Identify which cell holds the provided text, then report its (X, Y) central coordinate. 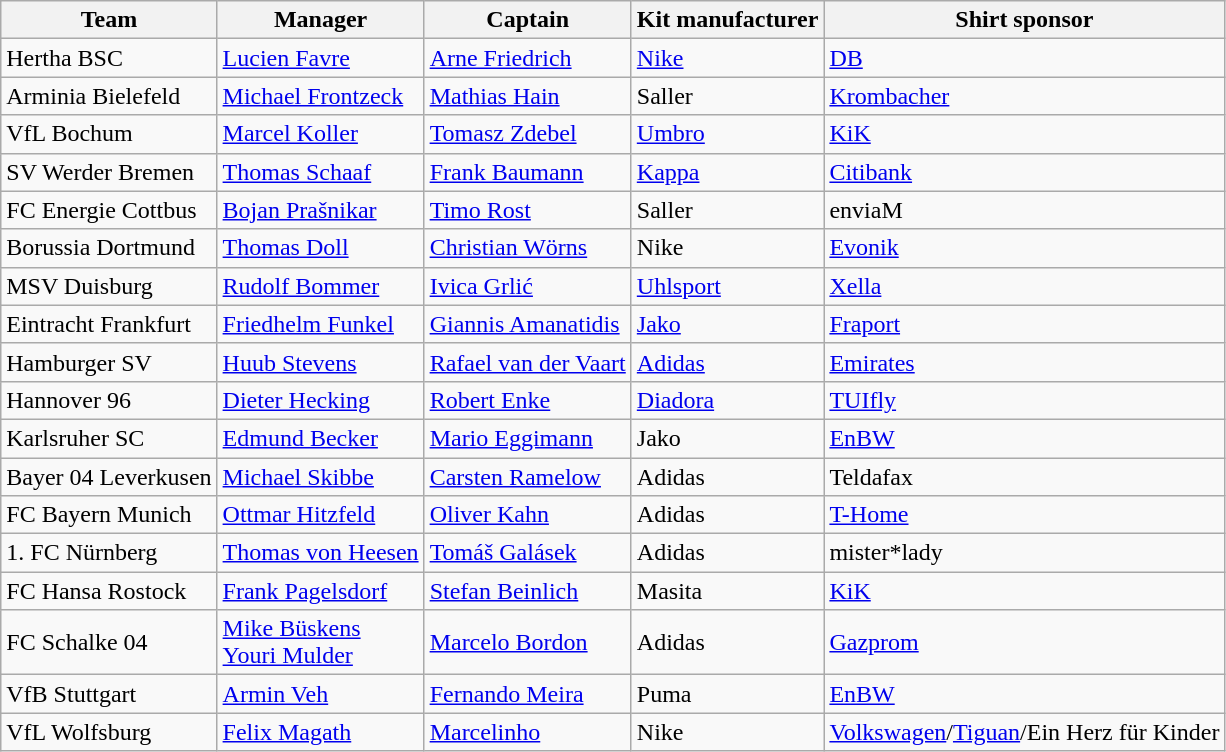
Mario Eggimann (528, 438)
Rafael van der Vaart (528, 362)
Eintracht Frankfurt (109, 324)
Team (109, 20)
Michael Frontzeck (320, 96)
Friedhelm Funkel (320, 324)
Marcelinho (528, 732)
Huub Stevens (320, 362)
Teldafax (1024, 477)
Kappa (728, 172)
Robert Enke (528, 400)
Shirt sponsor (1024, 20)
Timo Rost (528, 210)
Kit manufacturer (728, 20)
Volkswagen/Tiguan/Ein Herz für Kinder (1024, 732)
Diadora (728, 400)
enviaM (1024, 210)
Tomasz Zdebel (528, 134)
VfL Wolfsburg (109, 732)
Xella (1024, 286)
SV Werder Bremen (109, 172)
DB (1024, 58)
TUIfly (1024, 400)
Felix Magath (320, 732)
Mike Büskens Youri Mulder (320, 642)
Hertha BSC (109, 58)
MSV Duisburg (109, 286)
VfB Stuttgart (109, 694)
Christian Wörns (528, 248)
Fraport (1024, 324)
Marcelo Bordon (528, 642)
Arminia Bielefeld (109, 96)
Borussia Dortmund (109, 248)
Thomas von Heesen (320, 553)
1. FC Nürnberg (109, 553)
Masita (728, 591)
Giannis Amanatidis (528, 324)
Thomas Schaaf (320, 172)
Captain (528, 20)
Karlsruher SC (109, 438)
Hannover 96 (109, 400)
Dieter Hecking (320, 400)
Gazprom (1024, 642)
Uhlsport (728, 286)
Evonik (1024, 248)
Krombacher (1024, 96)
Stefan Beinlich (528, 591)
Armin Veh (320, 694)
Frank Baumann (528, 172)
Rudolf Bommer (320, 286)
Mathias Hain (528, 96)
Oliver Kahn (528, 515)
mister*lady (1024, 553)
Bojan Prašnikar (320, 210)
Emirates (1024, 362)
Citibank (1024, 172)
T-Home (1024, 515)
FC Energie Cottbus (109, 210)
Manager (320, 20)
Marcel Koller (320, 134)
Ottmar Hitzfeld (320, 515)
Hamburger SV (109, 362)
FC Hansa Rostock (109, 591)
Ivica Grlić (528, 286)
Umbro (728, 134)
Arne Friedrich (528, 58)
Puma (728, 694)
Bayer 04 Leverkusen (109, 477)
FC Schalke 04 (109, 642)
FC Bayern Munich (109, 515)
Thomas Doll (320, 248)
Fernando Meira (528, 694)
Edmund Becker (320, 438)
Carsten Ramelow (528, 477)
Frank Pagelsdorf (320, 591)
Michael Skibbe (320, 477)
VfL Bochum (109, 134)
Lucien Favre (320, 58)
Tomáš Galásek (528, 553)
